Search for the cell housing the specified text and yield its [X, Y] center coordinate. 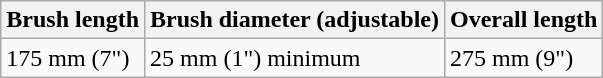
Overall length [523, 20]
Brush length [73, 20]
Brush diameter (adjustable) [295, 20]
175 mm (7") [73, 58]
25 mm (1") minimum [295, 58]
275 mm (9") [523, 58]
